Search for the cell housing the specified text and yield its (X, Y) center coordinate. 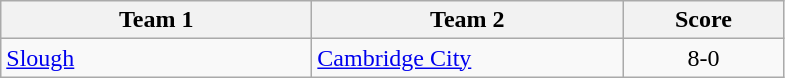
8-0 (704, 58)
Team 1 (156, 20)
Cambridge City (468, 58)
Score (704, 20)
Team 2 (468, 20)
Slough (156, 58)
